Pinpoint the cell where the given text exists, returning its [x, y] midpoint coordinate. 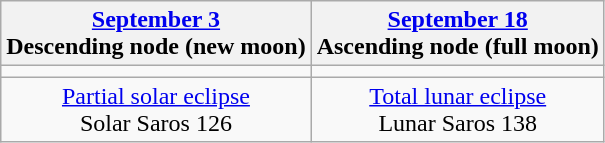
September 18Ascending node (full moon) [458, 34]
September 3Descending node (new moon) [156, 34]
Partial solar eclipseSolar Saros 126 [156, 110]
Total lunar eclipseLunar Saros 138 [458, 110]
